Locate the cell with the specified text and output its [X, Y] center coordinate. 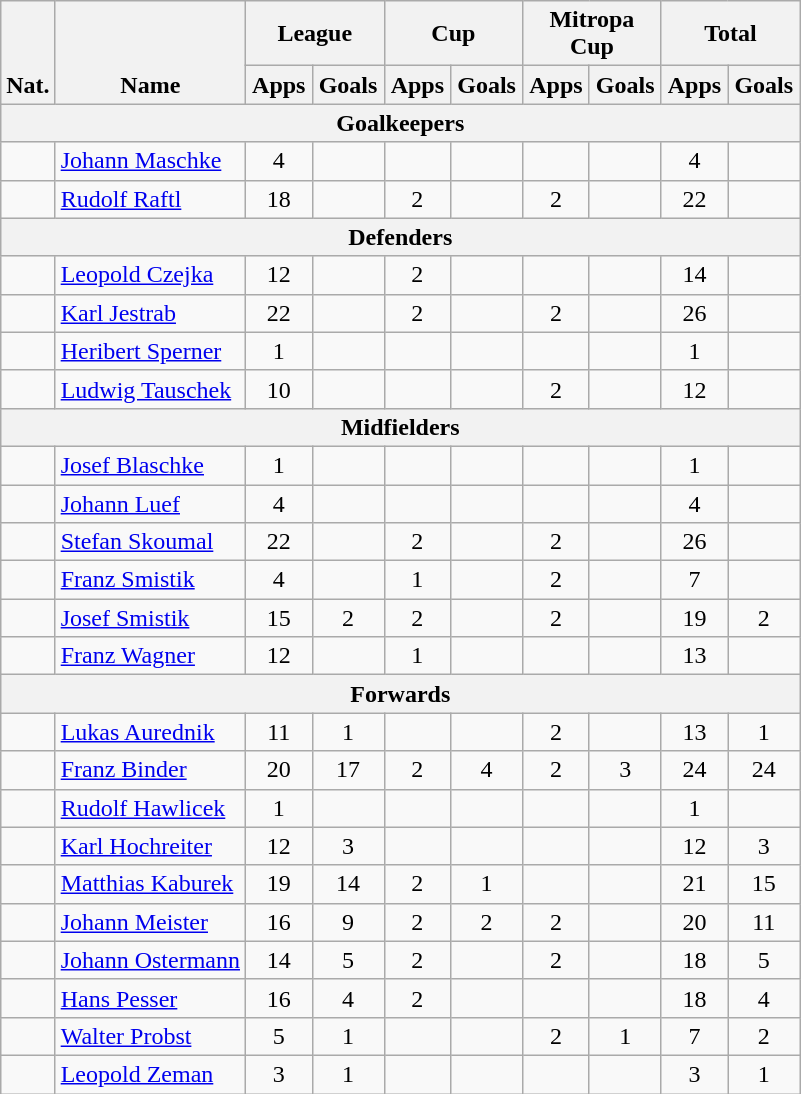
Johann Ostermann [150, 960]
Franz Wagner [150, 656]
Johann Meister [150, 922]
League [316, 34]
Matthias Kaburek [150, 884]
Franz Binder [150, 770]
Hans Pesser [150, 998]
Name [150, 52]
Stefan Skoumal [150, 542]
10 [280, 389]
Mitropa Cup [592, 34]
Heribert Sperner [150, 351]
Leopold Zeman [150, 1074]
Defenders [400, 237]
Rudolf Raftl [150, 199]
Johann Luef [150, 503]
Forwards [400, 694]
Josef Smistik [150, 618]
Karl Hochreiter [150, 846]
Josef Blaschke [150, 465]
Midfielders [400, 427]
9 [348, 922]
Ludwig Tauschek [150, 389]
Rudolf Hawlicek [150, 808]
Total [730, 34]
Walter Probst [150, 1036]
Cup [454, 34]
Karl Jestrab [150, 313]
Lukas Aurednik [150, 732]
Goalkeepers [400, 123]
Nat. [28, 52]
17 [348, 770]
Johann Maschke [150, 161]
Franz Smistik [150, 580]
Leopold Czejka [150, 275]
21 [694, 884]
